Determine the [x, y] coordinate at the center of the cell enclosing the given text.  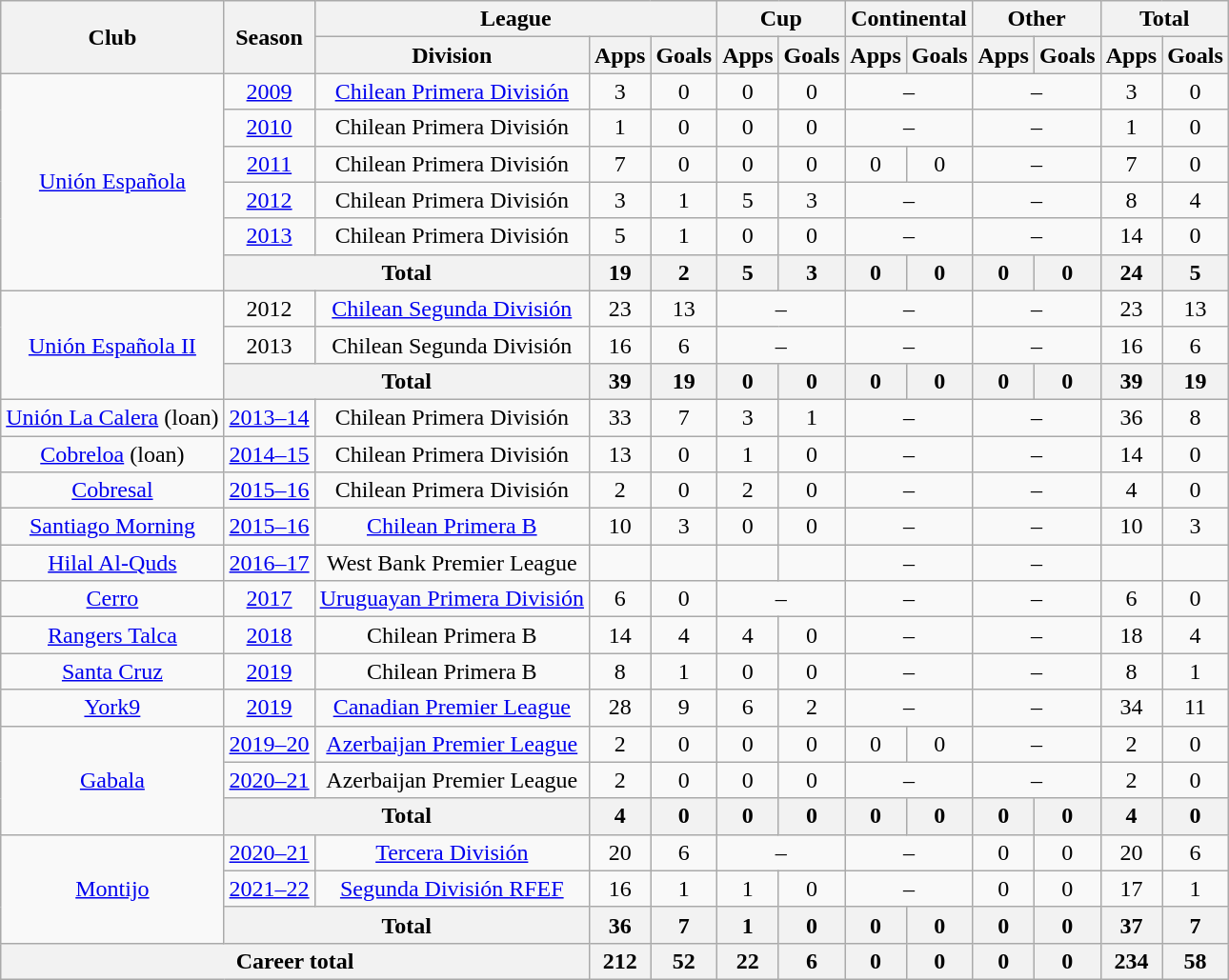
Santa Cruz [112, 671]
11 [1196, 708]
Cerro [112, 599]
2019–20 [269, 744]
Cobreloa (loan) [112, 454]
52 [684, 961]
2010 [269, 128]
2017 [269, 599]
58 [1196, 961]
Unión La Calera (loan) [112, 417]
League [516, 19]
2014–15 [269, 454]
Rangers Talca [112, 635]
Other [1037, 19]
Division [452, 55]
2009 [269, 91]
2016–17 [269, 563]
Canadian Premier League [452, 708]
37 [1131, 925]
9 [684, 708]
Cobresal [112, 490]
Continental [909, 19]
Tercera División [452, 852]
22 [748, 961]
Montijo [112, 889]
33 [619, 417]
Santiago Morning [112, 527]
28 [619, 708]
212 [619, 961]
Career total [295, 961]
Hilal Al-Quds [112, 563]
2021–22 [269, 889]
2013–14 [269, 417]
Segunda División RFEF [452, 889]
Season [269, 37]
Cup [781, 19]
17 [1131, 889]
York9 [112, 708]
2018 [269, 635]
34 [1131, 708]
Club [112, 37]
18 [1131, 635]
24 [1131, 272]
Unión Española II [112, 345]
Uruguayan Primera División [452, 599]
2011 [269, 164]
Gabala [112, 780]
234 [1131, 961]
West Bank Premier League [452, 563]
Unión Española [112, 182]
